Search for the cell housing the specified text and yield its [x, y] center coordinate. 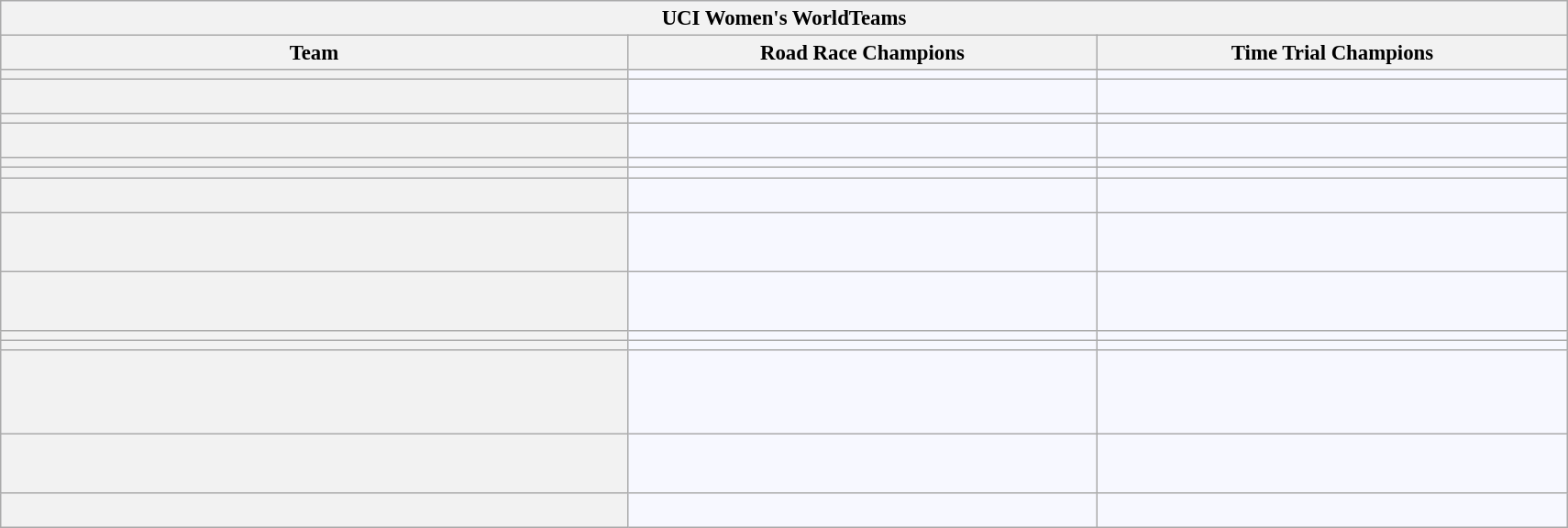
UCI Women's WorldTeams [784, 18]
Time Trial Champions [1333, 53]
Team [314, 53]
Road Race Champions [862, 53]
